Scan for the cell matching the given text and deliver its (x, y) coordinate at center. 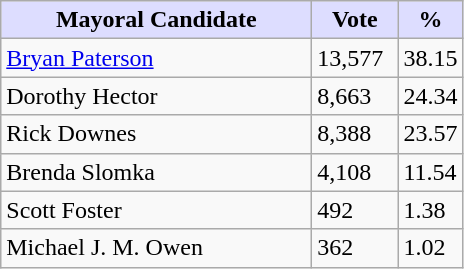
8,388 (355, 134)
4,108 (355, 172)
% (430, 20)
1.38 (430, 210)
13,577 (355, 58)
Dorothy Hector (156, 96)
1.02 (430, 248)
Bryan Paterson (156, 58)
8,663 (355, 96)
Mayoral Candidate (156, 20)
492 (355, 210)
38.15 (430, 58)
Scott Foster (156, 210)
Vote (355, 20)
362 (355, 248)
24.34 (430, 96)
Rick Downes (156, 134)
23.57 (430, 134)
Brenda Slomka (156, 172)
Michael J. M. Owen (156, 248)
11.54 (430, 172)
